For the text-containing cell, return its midpoint in [x, y] coordinate format. 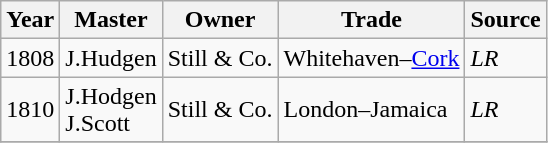
Year [30, 20]
Whitehaven–Cork [372, 58]
J.HodgenJ.Scott [111, 110]
Source [506, 20]
Owner [220, 20]
1810 [30, 110]
Trade [372, 20]
London–Jamaica [372, 110]
1808 [30, 58]
Master [111, 20]
J.Hudgen [111, 58]
